Identify which cell holds the provided text, then report its [x, y] central coordinate. 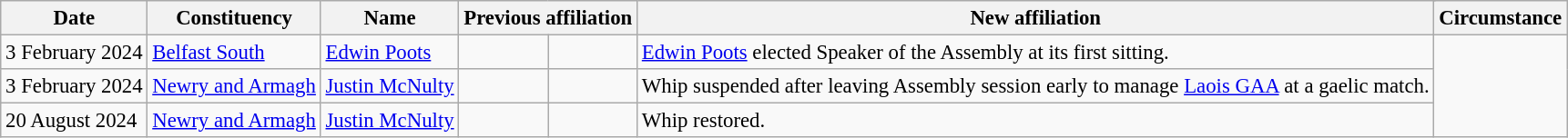
Previous affiliation [548, 18]
Belfast South [234, 53]
Name [390, 18]
New affiliation [1036, 18]
Circumstance [1501, 18]
Edwin Poots elected Speaker of the Assembly at its first sitting. [1036, 53]
Edwin Poots [390, 53]
Whip suspended after leaving Assembly session early to manage Laois GAA at a gaelic match. [1036, 86]
Constituency [234, 18]
Date [75, 18]
Whip restored. [1036, 121]
20 August 2024 [75, 121]
